Return (X, Y) of the center of cell containing provided text 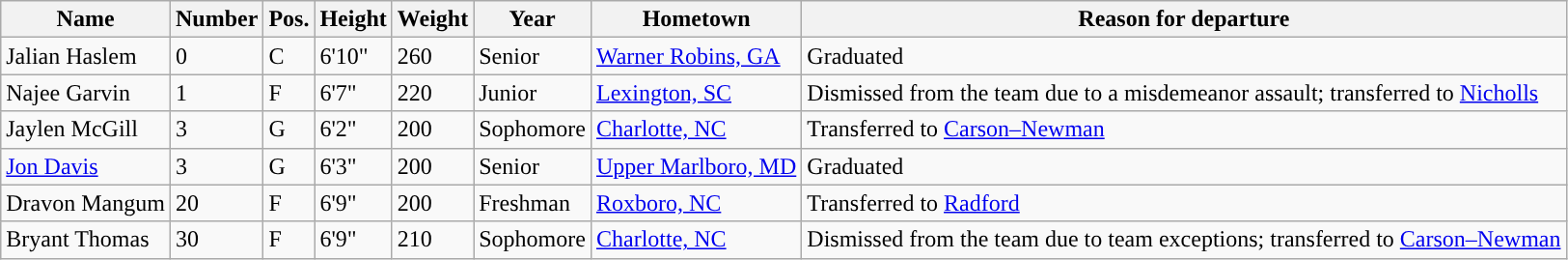
220 (432, 93)
Warner Robins, GA (696, 56)
260 (432, 56)
Number (216, 19)
30 (216, 240)
1 (216, 93)
Dismissed from the team due to team exceptions; transferred to Carson–Newman (1184, 240)
6'3" (353, 166)
Reason for departure (1184, 19)
Upper Marlboro, MD (696, 166)
6'2" (353, 130)
Year (533, 19)
Freshman (533, 203)
Dravon Mangum (86, 203)
Dismissed from the team due to a misdemeanor assault; transferred to Nicholls (1184, 93)
Bryant Thomas (86, 240)
20 (216, 203)
Hometown (696, 19)
0 (216, 56)
Najee Garvin (86, 93)
Jaylen McGill (86, 130)
Weight (432, 19)
Transferred to Carson–Newman (1184, 130)
Roxboro, NC (696, 203)
C (289, 56)
Lexington, SC (696, 93)
Pos. (289, 19)
Jon Davis (86, 166)
210 (432, 240)
6'7" (353, 93)
Junior (533, 93)
Height (353, 19)
Name (86, 19)
Transferred to Radford (1184, 203)
Jalian Haslem (86, 56)
6'10" (353, 56)
